Detect which cell encompasses the target text, then output its (X, Y) center coordinate. 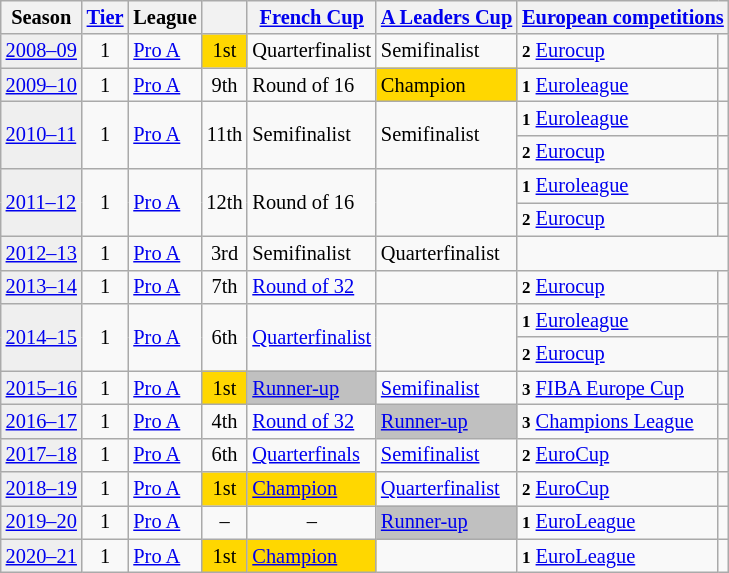
4th (225, 421)
A Leaders Cup (446, 17)
Tier (106, 17)
2012–13 (42, 253)
League (164, 17)
2016–17 (42, 421)
2019–20 (42, 522)
Quarterfinals (312, 455)
2017–18 (42, 455)
Season (42, 17)
3 FIBA Europe Cup (618, 388)
2014–15 (42, 336)
2008–09 (42, 51)
3 Champions League (618, 421)
2013–14 (42, 287)
2011–12 (42, 202)
9th (225, 85)
2015–16 (42, 388)
European competitions (623, 17)
2009–10 (42, 85)
3rd (225, 253)
French Cup (312, 17)
11th (225, 134)
7th (225, 287)
2020–21 (42, 556)
2010–11 (42, 134)
2018–19 (42, 489)
12th (225, 202)
